Find where the given text appears and provide that cell's center as (x, y) coordinate. 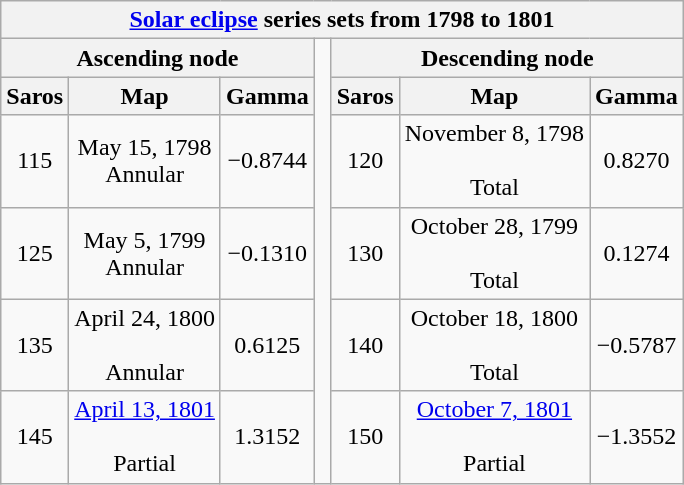
Descending node (507, 58)
150 (365, 437)
115 (35, 161)
October 18, 1800Total (494, 345)
145 (35, 437)
April 13, 1801Partial (145, 437)
1.3152 (267, 437)
−1.3552 (637, 437)
April 24, 1800Annular (145, 345)
May 15, 1798Annular (145, 161)
−0.1310 (267, 253)
140 (365, 345)
135 (35, 345)
120 (365, 161)
−0.8744 (267, 161)
−0.5787 (637, 345)
130 (365, 253)
0.1274 (637, 253)
Ascending node (158, 58)
May 5, 1799Annular (145, 253)
0.6125 (267, 345)
0.8270 (637, 161)
October 7, 1801Partial (494, 437)
Solar eclipse series sets from 1798 to 1801 (342, 20)
125 (35, 253)
October 28, 1799Total (494, 253)
November 8, 1798Total (494, 161)
